Locate the cell with the specified text and output its (x, y) center coordinate. 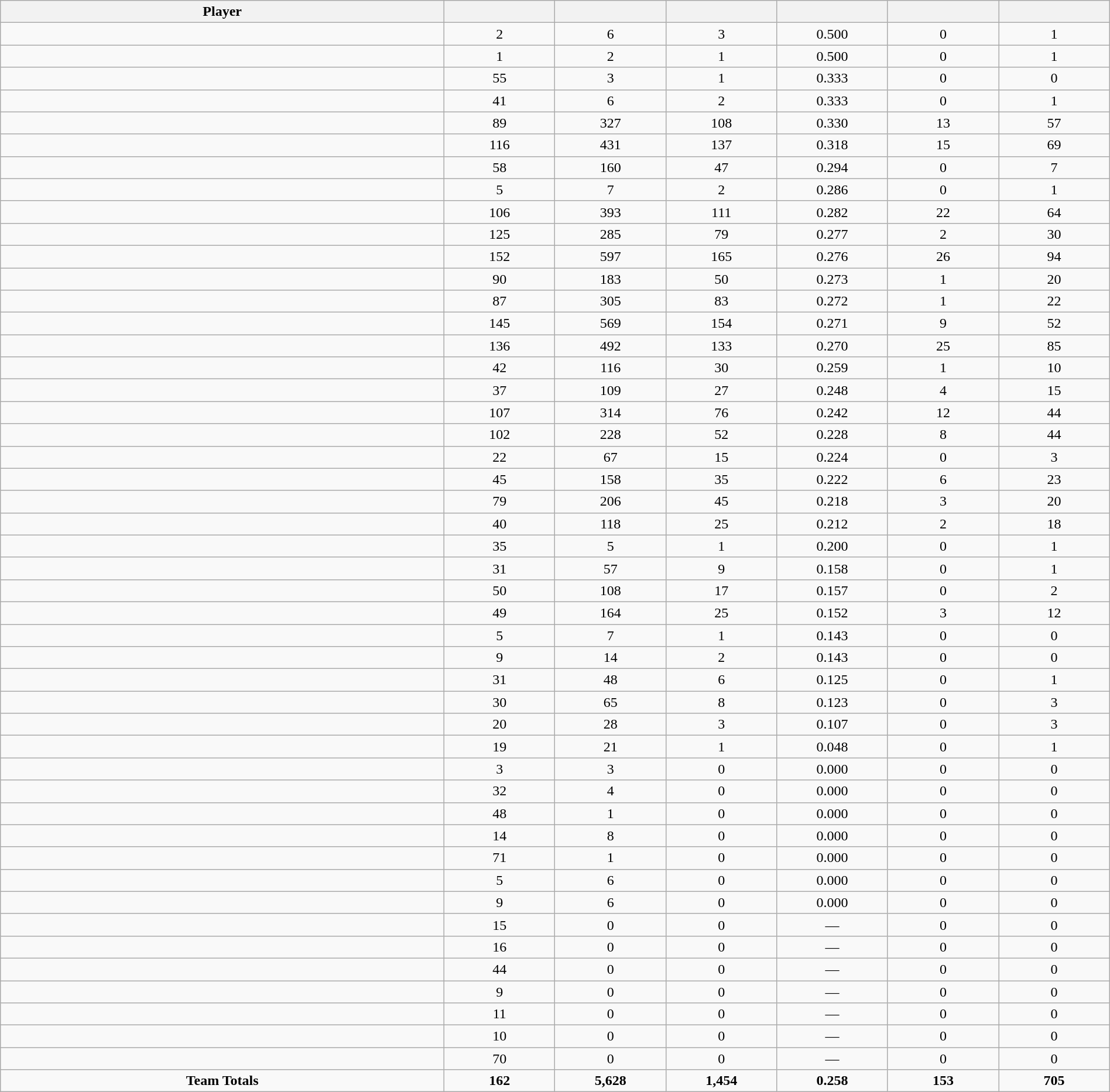
431 (610, 145)
0.123 (832, 702)
285 (610, 234)
17 (721, 590)
64 (1054, 212)
0.157 (832, 590)
165 (721, 256)
137 (721, 145)
133 (721, 346)
0.242 (832, 413)
0.276 (832, 256)
0.318 (832, 145)
65 (610, 702)
26 (943, 256)
71 (500, 858)
13 (943, 123)
0.282 (832, 212)
492 (610, 346)
0.248 (832, 390)
76 (721, 413)
90 (500, 279)
0.228 (832, 435)
206 (610, 502)
305 (610, 301)
21 (610, 747)
Team Totals (222, 1081)
0.222 (832, 479)
0.270 (832, 346)
102 (500, 435)
118 (610, 524)
162 (500, 1081)
27 (721, 390)
106 (500, 212)
111 (721, 212)
16 (500, 947)
40 (500, 524)
55 (500, 78)
70 (500, 1059)
28 (610, 724)
94 (1054, 256)
11 (500, 1014)
67 (610, 457)
228 (610, 435)
18 (1054, 524)
705 (1054, 1081)
0.272 (832, 301)
42 (500, 368)
0.258 (832, 1081)
41 (500, 101)
5,628 (610, 1081)
107 (500, 413)
327 (610, 123)
85 (1054, 346)
183 (610, 279)
49 (500, 613)
0.286 (832, 190)
0.273 (832, 279)
0.125 (832, 680)
164 (610, 613)
145 (500, 324)
0.158 (832, 568)
0.277 (832, 234)
0.224 (832, 457)
58 (500, 167)
0.152 (832, 613)
19 (500, 747)
569 (610, 324)
Player (222, 12)
154 (721, 324)
152 (500, 256)
0.271 (832, 324)
109 (610, 390)
153 (943, 1081)
0.259 (832, 368)
160 (610, 167)
0.212 (832, 524)
0.218 (832, 502)
0.200 (832, 546)
125 (500, 234)
83 (721, 301)
597 (610, 256)
37 (500, 390)
32 (500, 791)
0.294 (832, 167)
87 (500, 301)
89 (500, 123)
136 (500, 346)
0.107 (832, 724)
0.330 (832, 123)
23 (1054, 479)
393 (610, 212)
47 (721, 167)
0.048 (832, 747)
69 (1054, 145)
1,454 (721, 1081)
158 (610, 479)
314 (610, 413)
